Pinpoint the cell where the given text exists, returning its (X, Y) midpoint coordinate. 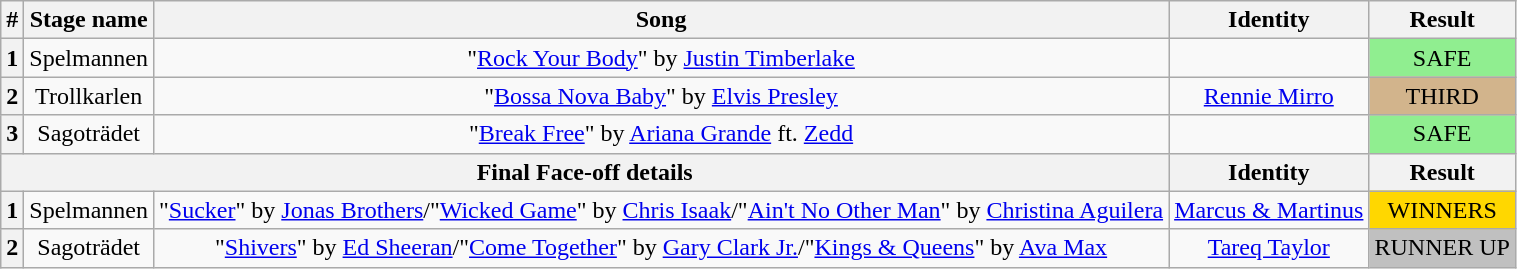
"Break Free" by Ariana Grande ft. Zedd (662, 134)
Stage name (89, 20)
Marcus & Martinus (1269, 210)
Final Face-off details (585, 172)
"Sucker" by Jonas Brothers/"Wicked Game" by Chris Isaak/"Ain't No Other Man" by Christina Aguilera (662, 210)
3 (12, 134)
"Shivers" by Ed Sheeran/"Come Together" by Gary Clark Jr./"Kings & Queens" by Ava Max (662, 248)
Tareq Taylor (1269, 248)
Trollkarlen (89, 96)
RUNNER UP (1442, 248)
Rennie Mirro (1269, 96)
THIRD (1442, 96)
"Bossa Nova Baby" by Elvis Presley (662, 96)
# (12, 20)
Song (662, 20)
"Rock Your Body" by Justin Timberlake (662, 58)
WINNERS (1442, 210)
